For the text-containing cell, return its midpoint in [x, y] coordinate format. 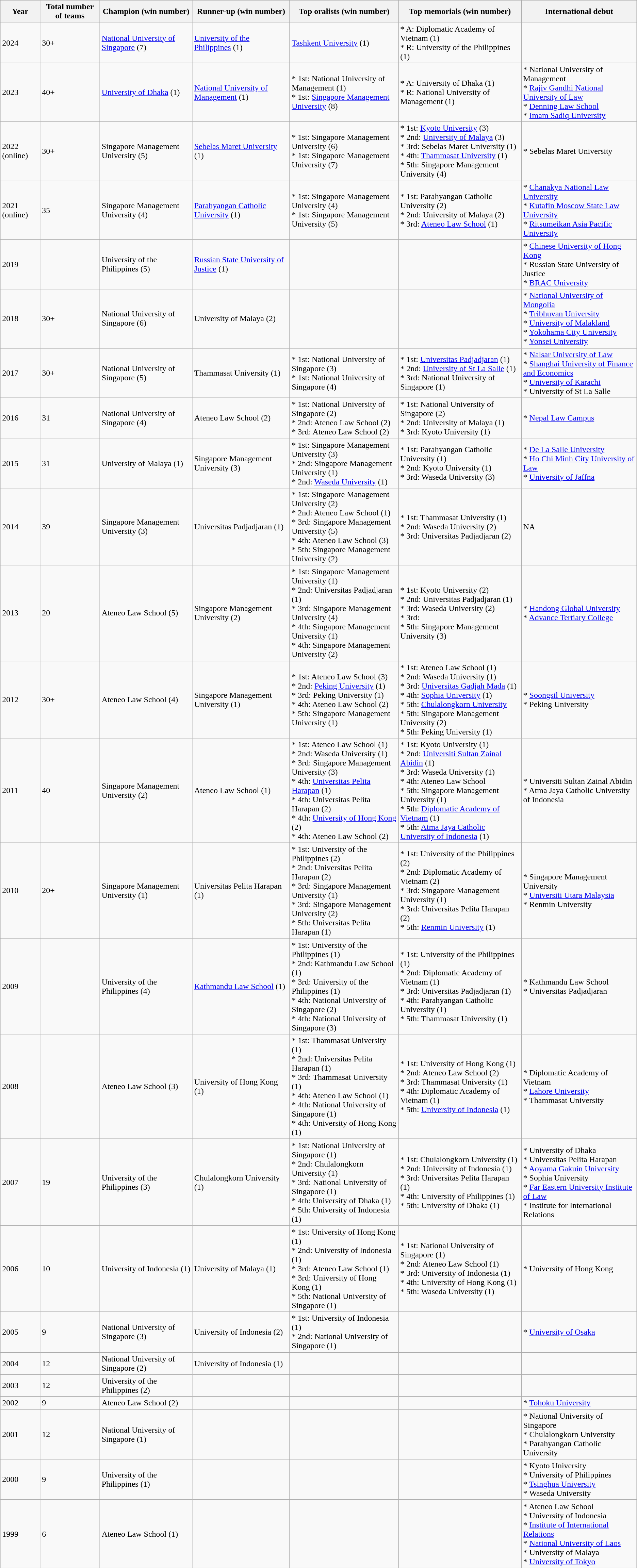
* Kyoto University * University of Philippines * Tsinghua University * Waseda University [579, 1479]
* Kathmandu Law School * Universitas Padjadjaran [579, 987]
6 [70, 1534]
* Soongsil University * Peking University [579, 699]
NA [579, 527]
* 1st: Thammasat University (1) * 2nd: Waseda University (2) * 3rd: Universitas Padjadjaran (2) [460, 527]
* National University of Singapore * Chulalongkorn University * Parahyangan Catholic University [579, 1434]
National University of Singapore (7) [146, 43]
* 1st: University of Indonesia (1) * 2nd: National University of Singapore (1) [344, 1332]
* A: Diplomatic Academy of Vietnam (1) * R: University of the Philippines (1) [460, 43]
* Handong Global University * Advance Tertiary College [579, 613]
Total number of teams [70, 12]
2016 [20, 418]
Universitas Padjadjaran (1) [241, 527]
2019 [20, 264]
International debut [579, 12]
Parahyangan Catholic University (1) [241, 210]
2003 [20, 1385]
2005 [20, 1332]
* University of Hong Kong [579, 1269]
2002 [20, 1403]
University of the Philippines (4) [146, 987]
* Nepal Law Campus [579, 418]
40+ [70, 93]
Tashkent University (1) [344, 43]
National University of Singapore (6) [146, 318]
Year [20, 12]
2006 [20, 1269]
2021 (online) [20, 210]
2000 [20, 1479]
2022 (online) [20, 151]
2015 [20, 463]
35 [70, 210]
* 1st: National University of Singapore (2) * 2nd: University of Malaya (1) * 3rd: Kyoto University (1) [460, 418]
Thammasat University (1) [241, 373]
Top memorials (win number) [460, 12]
2004 [20, 1364]
Kathmandu Law School (1) [241, 987]
Sebelas Maret University (1) [241, 151]
National University of Singapore (1) [146, 1434]
* Tohoku University [579, 1403]
* 1st: National University of Singapore (3) * 1st: National University of Singapore (4) [344, 373]
National University of Singapore (4) [146, 418]
20+ [70, 891]
* Sebelas Maret University [579, 151]
National University of Singapore (2) [146, 1364]
2018 [20, 318]
Singapore Management University (4) [146, 210]
Runner-up (win number) [241, 12]
* 1st: Kyoto University (2) * 2nd: Universitas Padjadjaran (1) * 3rd: Waseda University (2) * 3rd: * 5th: Singapore Management University (3) [460, 613]
2001 [20, 1434]
University of Hong Kong (1) [241, 1087]
* Chinese University of Hong Kong * Russian State University of Justice * BRAC University [579, 264]
* Chanakya National Law University * Kutafin Moscow State Law University * Ritsumeikan Asia Pacific University [579, 210]
2023 [20, 93]
National University of Singapore (3) [146, 1332]
* Universiti Sultan Zainal Abidin * Atma Jaya Catholic University of Indonesia [579, 791]
20 [70, 613]
* 1st: Singapore Management University (3) * 2nd: Singapore Management University (1) * 2nd: Waseda University (1) [344, 463]
2007 [20, 1182]
2017 [20, 373]
Ateneo Law School (4) [146, 699]
University of the Philippines (5) [146, 264]
2024 [20, 43]
2009 [20, 987]
Ateneo Law School (5) [146, 613]
Ateneo Law School (3) [146, 1087]
Singapore Management University (5) [146, 151]
40 [70, 791]
* 1st: Universitas Padjadjaran (1) * 2nd: University of St La Salle (1) * 3rd: National University of Singapore (1) [460, 373]
* A: University of Dhaka (1) * R: National University of Management (1) [460, 93]
University of Malaya (2) [241, 318]
* 1st: Parahyangan Catholic University (2) * 2nd: University of Malaya (2) * 3rd: Ateneo Law School (1) [460, 210]
University of Dhaka (1) [146, 93]
2010 [20, 891]
University of Indonesia (2) [241, 1332]
* University of Osaka [579, 1332]
Chulalongkorn University (1) [241, 1182]
* National University of Mongolia * Tribhuvan University * University of Malakland * Yokohama City University * Yonsei University [579, 318]
39 [70, 527]
10 [70, 1269]
National University of Singapore (5) [146, 373]
Russian State University of Justice (1) [241, 264]
* 1st: Parahyangan Catholic University (1) * 2nd: Kyoto University (1) * 3rd: Waseda University (3) [460, 463]
* 1st: National University of Management (1) * 1st: Singapore Management University (8) [344, 93]
2014 [20, 527]
19 [70, 1182]
* 1st: Singapore Management University (4) * 1st: Singapore Management University (5) [344, 210]
Champion (win number) [146, 12]
University of the Philippines (2) [146, 1385]
* National University of Management * Rajiv Gandhi National University of Law * Denning Law School * Imam Sadiq University [579, 93]
2011 [20, 791]
University of the Philippines (3) [146, 1182]
* De La Salle University * Ho Chi Minh City University of Law * University of Jaffna [579, 463]
Universitas Pelita Harapan (1) [241, 891]
2012 [20, 699]
1999 [20, 1534]
* 1st: Singapore Management University (6) * 1st: Singapore Management University (7) [344, 151]
* Singapore Management University * Universiti Utara Malaysia * Renmin University [579, 891]
2013 [20, 613]
* Diplomatic Academy of Vietnam * Lahore University * Thammasat University [579, 1087]
National University of Management (1) [241, 93]
2008 [20, 1087]
* 1st: National University of Singapore (2) * 2nd: Ateneo Law School (2) * 3rd: Ateneo Law School (2) [344, 418]
* Nalsar University of Law * Shanghai University of Finance and Economics * University of Karachi * University of St La Salle [579, 373]
Top oralists (win number) [344, 12]
